Identify which cell holds the provided text, then report its [x, y] central coordinate. 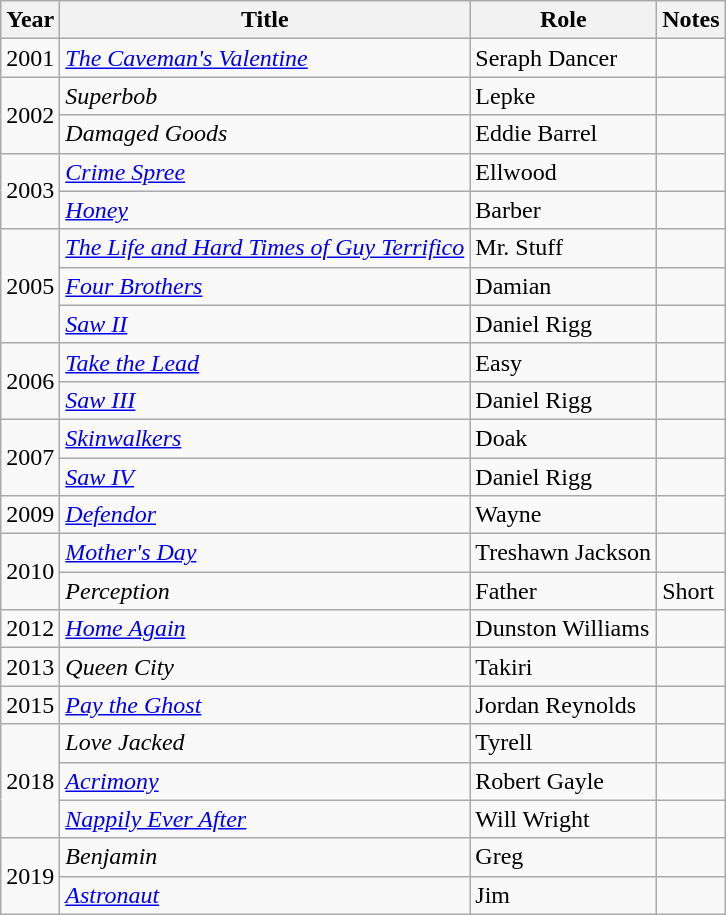
Damaged Goods [265, 134]
Queen City [265, 667]
Mr. Stuff [564, 248]
Doak [564, 438]
2002 [30, 115]
Nappily Ever After [265, 819]
Jordan Reynolds [564, 705]
Saw II [265, 324]
Damian [564, 286]
Skinwalkers [265, 438]
Perception [265, 591]
The Caveman's Valentine [265, 58]
Barber [564, 210]
Home Again [265, 629]
Tyrell [564, 743]
2003 [30, 191]
Title [265, 20]
Notes [691, 20]
2005 [30, 286]
Take the Lead [265, 362]
The Life and Hard Times of Guy Terrifico [265, 248]
Four Brothers [265, 286]
Defendor [265, 515]
Eddie Barrel [564, 134]
Saw III [265, 400]
Mother's Day [265, 553]
Superbob [265, 96]
2007 [30, 457]
2001 [30, 58]
2015 [30, 705]
Father [564, 591]
Love Jacked [265, 743]
2018 [30, 781]
2009 [30, 515]
Crime Spree [265, 172]
Year [30, 20]
Acrimony [265, 781]
Wayne [564, 515]
Saw IV [265, 477]
2013 [30, 667]
2010 [30, 572]
Lepke [564, 96]
Seraph Dancer [564, 58]
Takiri [564, 667]
Benjamin [265, 857]
Treshawn Jackson [564, 553]
Greg [564, 857]
Jim [564, 895]
2019 [30, 876]
Short [691, 591]
Ellwood [564, 172]
Will Wright [564, 819]
Easy [564, 362]
2006 [30, 381]
Honey [265, 210]
2012 [30, 629]
Role [564, 20]
Dunston Williams [564, 629]
Robert Gayle [564, 781]
Pay the Ghost [265, 705]
Astronaut [265, 895]
